Detect which cell encompasses the target text, then output its [x, y] center coordinate. 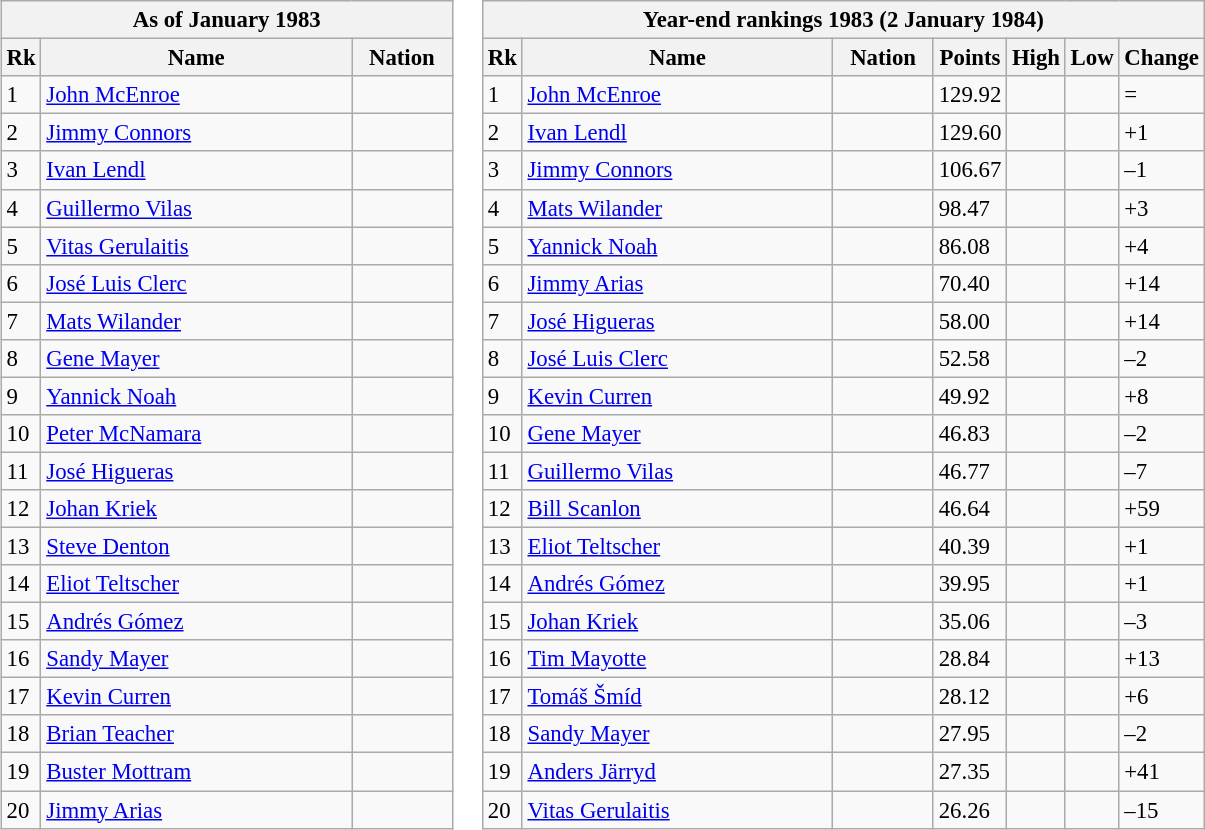
46.64 [970, 509]
Buster Mottram [196, 772]
Bill Scanlon [678, 509]
High [1036, 58]
Points [970, 58]
–3 [1162, 622]
+6 [1162, 697]
+3 [1162, 208]
–7 [1162, 471]
40.39 [970, 546]
26.26 [970, 809]
86.08 [970, 246]
Peter McNamara [196, 434]
129.92 [970, 95]
28.12 [970, 697]
28.84 [970, 659]
–1 [1162, 170]
106.67 [970, 170]
Anders Järryd [678, 772]
46.77 [970, 471]
Steve Denton [196, 546]
27.35 [970, 772]
46.83 [970, 434]
–15 [1162, 809]
39.95 [970, 584]
49.92 [970, 396]
= [1162, 95]
98.47 [970, 208]
Change [1162, 58]
27.95 [970, 734]
+8 [1162, 396]
+13 [1162, 659]
52.58 [970, 358]
70.40 [970, 283]
+41 [1162, 772]
Low [1092, 58]
Tim Mayotte [678, 659]
129.60 [970, 133]
+59 [1162, 509]
35.06 [970, 622]
Year-end rankings 1983 (2 January 1984) [843, 20]
+4 [1162, 246]
As of January 1983 [226, 20]
58.00 [970, 321]
Tomáš Šmíd [678, 697]
Brian Teacher [196, 734]
